Output the (x, y) coordinate of the center of the cell containing the given text.  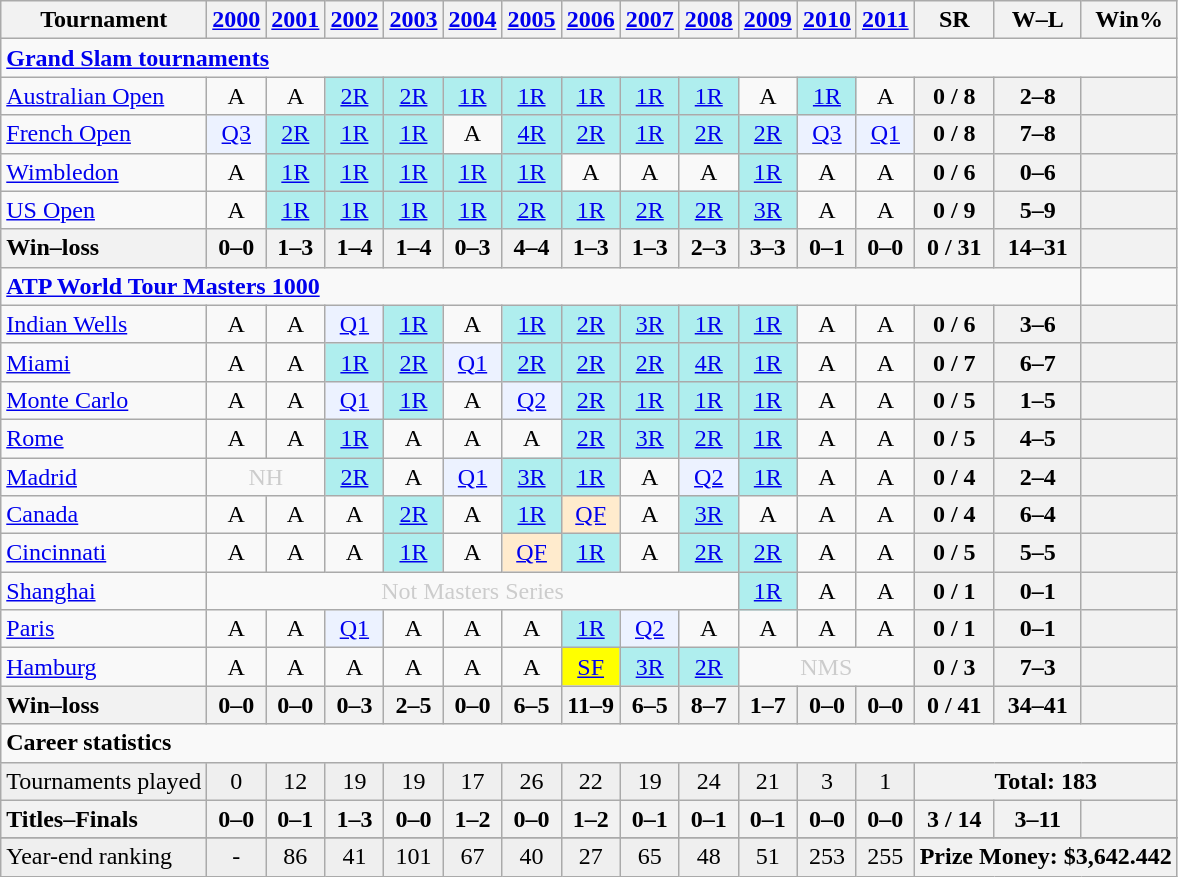
- (236, 857)
Rome (104, 438)
Win% (1129, 20)
SF (590, 667)
86 (296, 857)
2–8 (1038, 96)
2002 (354, 20)
255 (885, 857)
2–5 (414, 705)
1–7 (768, 705)
US Open (104, 210)
5–9 (1038, 210)
17 (472, 781)
Canada (104, 515)
Titles–Finals (104, 819)
W–L (1038, 20)
2009 (768, 20)
Grand Slam tournaments (589, 58)
41 (354, 857)
65 (650, 857)
Total: 183 (1046, 781)
Miami (104, 362)
2003 (414, 20)
2001 (296, 20)
2011 (885, 20)
34–41 (1038, 705)
Hamburg (104, 667)
6–4 (1038, 515)
1–5 (1038, 400)
5–5 (1038, 553)
0 (236, 781)
101 (414, 857)
3 / 14 (954, 819)
14–31 (1038, 248)
2–3 (708, 248)
0 / 9 (954, 210)
12 (296, 781)
4–4 (532, 248)
Monte Carlo (104, 400)
0 / 3 (954, 667)
Not Masters Series (473, 591)
Tournaments played (104, 781)
NH (266, 477)
21 (768, 781)
1 (885, 781)
26 (532, 781)
2000 (236, 20)
2–4 (1038, 477)
7–8 (1038, 134)
Tournament (104, 20)
Madrid (104, 477)
0–6 (1038, 172)
2006 (590, 20)
24 (708, 781)
3 (826, 781)
Prize Money: $3,642.442 (1046, 857)
40 (532, 857)
2007 (650, 20)
253 (826, 857)
Indian Wells (104, 324)
2008 (708, 20)
ATP World Tour Masters 1000 (541, 286)
Australian Open (104, 96)
8–7 (708, 705)
0 / 31 (954, 248)
4–5 (1038, 438)
Paris (104, 629)
2004 (472, 20)
0 / 41 (954, 705)
French Open (104, 134)
Cincinnati (104, 553)
3–3 (768, 248)
SR (954, 20)
Shanghai (104, 591)
Career statistics (589, 743)
Wimbledon (104, 172)
6–7 (1038, 362)
0 / 7 (954, 362)
11–9 (590, 705)
67 (472, 857)
NMS (826, 667)
2010 (826, 20)
7–3 (1038, 667)
2005 (532, 20)
48 (708, 857)
22 (590, 781)
27 (590, 857)
3–6 (1038, 324)
51 (768, 857)
3–11 (1038, 819)
Year-end ranking (104, 857)
